Extract the [X, Y] coordinate from the center of the cell holding the provided text.  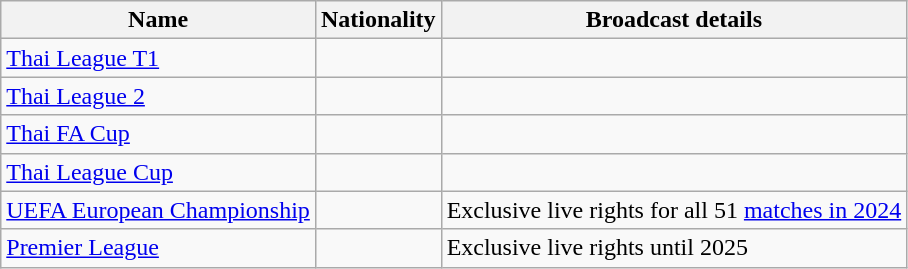
Thai League T1 [158, 58]
Thai League 2 [158, 96]
Name [158, 20]
Exclusive live rights for all 51 matches in 2024 [674, 210]
Broadcast details [674, 20]
UEFA European Championship [158, 210]
Nationality [378, 20]
Thai League Cup [158, 172]
Thai FA Cup [158, 134]
Exclusive live rights until 2025 [674, 248]
Premier League [158, 248]
